Scan for the cell matching the given text and deliver its [X, Y] coordinate at center. 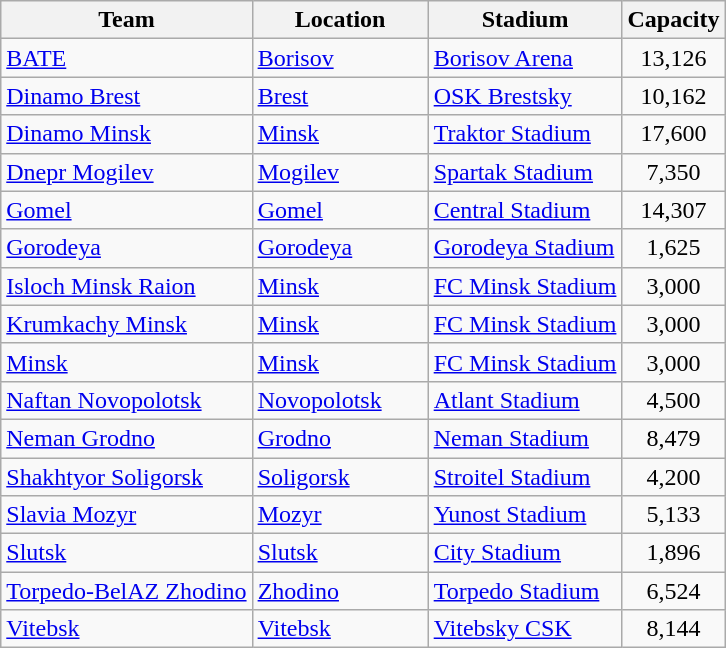
Yunost Stadium [525, 515]
Isloch Minsk Raion [126, 286]
8,144 [674, 629]
8,479 [674, 438]
10,162 [674, 96]
Atlant Stadium [525, 400]
Spartak Stadium [525, 172]
13,126 [674, 58]
Shakhtyor Soligorsk [126, 477]
City Stadium [525, 553]
Krumkachy Minsk [126, 324]
14,307 [674, 210]
Grodno [340, 438]
Location [340, 20]
Dnepr Mogilev [126, 172]
Neman Grodno [126, 438]
Torpedo-BelAZ Zhodino [126, 591]
Central Stadium [525, 210]
5,133 [674, 515]
Dinamo Brest [126, 96]
6,524 [674, 591]
Zhodino [340, 591]
Neman Stadium [525, 438]
Gorodeya Stadium [525, 248]
4,200 [674, 477]
Stadium [525, 20]
Soligorsk [340, 477]
Traktor Stadium [525, 134]
1,625 [674, 248]
Team [126, 20]
7,350 [674, 172]
BATE [126, 58]
Dinamo Minsk [126, 134]
Borisov [340, 58]
Mozyr [340, 515]
Novopolotsk [340, 400]
Stroitel Stadium [525, 477]
Brest [340, 96]
Torpedo Stadium [525, 591]
Slavia Mozyr [126, 515]
4,500 [674, 400]
Vitebsky CSK [525, 629]
17,600 [674, 134]
Capacity [674, 20]
Mogilev [340, 172]
1,896 [674, 553]
OSK Brestsky [525, 96]
Naftan Novopolotsk [126, 400]
Borisov Arena [525, 58]
